Provide the (X, Y) coordinate of the cell's center where the given text is located.  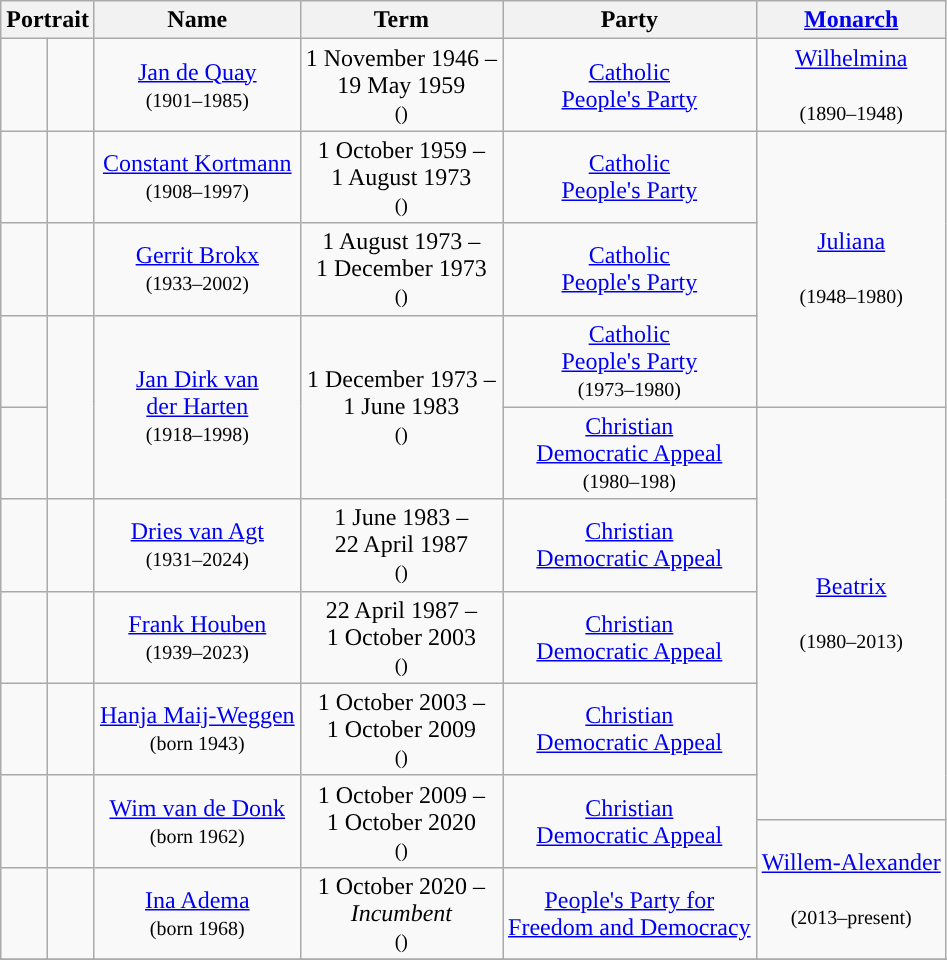
Jan Dirk van der Harten (1918–1998) (197, 407)
1 August 1973 – 1 December 1973 () (401, 269)
1 October 2003 – 1 October 2009 () (401, 729)
Catholic People's Party (1973–1980) (630, 361)
1 June 1983 – 22 April 1987 () (401, 545)
1 December 1973 – 1 June 1983 () (401, 407)
22 April 1987 – 1 October 2003 () (401, 637)
Gerrit Brokx (1933–2002) (197, 269)
1 November 1946 – 19 May 1959 () (401, 85)
1 October 2009 – 1 October 2020 () (401, 821)
People's Party for Freedom and Democracy (630, 913)
Term (401, 20)
Wim van de Donk (born 1962) (197, 821)
Frank Houben (1939–2023) (197, 637)
Willem-Alexander(2013–present) (851, 889)
Christian Democratic Appeal (1980–198) (630, 453)
Constant Kortmann (1908–1997) (197, 177)
Ina Adema (born 1968) (197, 913)
1 October 2020 – Incumbent () (401, 913)
Jan de Quay (1901–1985) (197, 85)
Name (197, 20)
Monarch (851, 20)
Party (630, 20)
Portrait (48, 20)
Hanja Maij-Weggen (born 1943) (197, 729)
Wilhelmina(1890–1948) (851, 85)
Dries van Agt (1931–2024) (197, 545)
Beatrix(1980–2013) (851, 613)
Juliana(1948–1980) (851, 269)
1 October 1959 – 1 August 1973 () (401, 177)
